Scan for the cell matching the given text and deliver its (X, Y) coordinate at center. 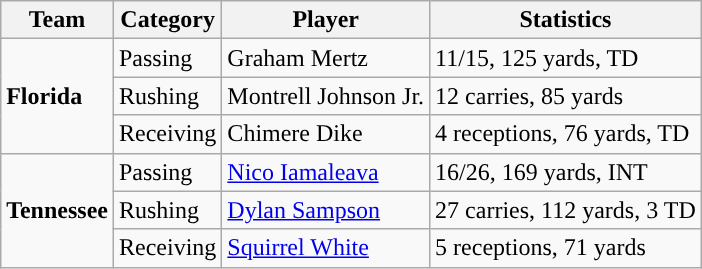
Category (167, 20)
16/26, 169 yards, INT (566, 172)
Squirrel White (326, 248)
27 carries, 112 yards, 3 TD (566, 210)
Montrell Johnson Jr. (326, 96)
Statistics (566, 20)
5 receptions, 71 yards (566, 248)
Tennessee (58, 210)
4 receptions, 76 yards, TD (566, 134)
Dylan Sampson (326, 210)
Florida (58, 96)
Team (58, 20)
11/15, 125 yards, TD (566, 58)
12 carries, 85 yards (566, 96)
Graham Mertz (326, 58)
Chimere Dike (326, 134)
Nico Iamaleava (326, 172)
Player (326, 20)
